Scan for the cell matching the given text and deliver its [x, y] coordinate at center. 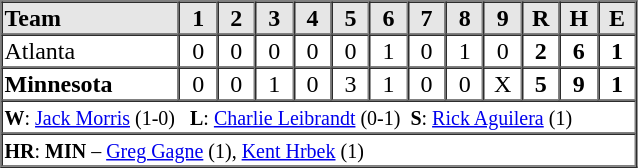
W: Jack Morris (1-0) L: Charlie Leibrandt (0-1) S: Rick Aguilera (1) [319, 116]
Atlanta [91, 50]
R [541, 18]
7 [427, 18]
4 [312, 18]
Minnesota [91, 84]
Team [91, 18]
HR: MIN – Greg Gagne (1), Kent Hrbek (1) [319, 150]
X [503, 84]
E [617, 18]
8 [465, 18]
H [579, 18]
